From the cell containing the given text, extract its center point as (x, y) coordinate. 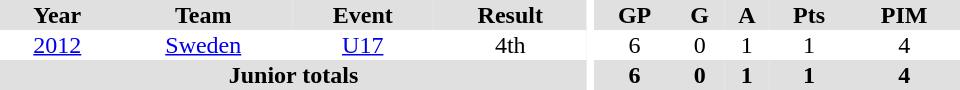
U17 (363, 45)
4th (511, 45)
Team (204, 15)
PIM (904, 15)
2012 (58, 45)
A (747, 15)
G (700, 15)
Year (58, 15)
GP (635, 15)
Result (511, 15)
Sweden (204, 45)
Event (363, 15)
Junior totals (294, 75)
Pts (810, 15)
